Determine the [X, Y] coordinate at the center of the cell enclosing the given text.  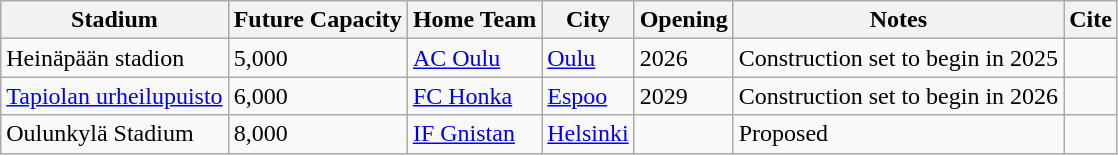
8,000 [318, 134]
2029 [684, 96]
5,000 [318, 58]
Tapiolan urheilupuisto [114, 96]
AC Oulu [474, 58]
Opening [684, 20]
Helsinki [588, 134]
Notes [898, 20]
Future Capacity [318, 20]
Oulunkylä Stadium [114, 134]
Heinäpään stadion [114, 58]
Stadium [114, 20]
2026 [684, 58]
Espoo [588, 96]
FC Honka [474, 96]
Construction set to begin in 2025 [898, 58]
Cite [1091, 20]
City [588, 20]
Oulu [588, 58]
IF Gnistan [474, 134]
Proposed [898, 134]
Home Team [474, 20]
6,000 [318, 96]
Construction set to begin in 2026 [898, 96]
